Find where the given text appears and provide that cell's center as (x, y) coordinate. 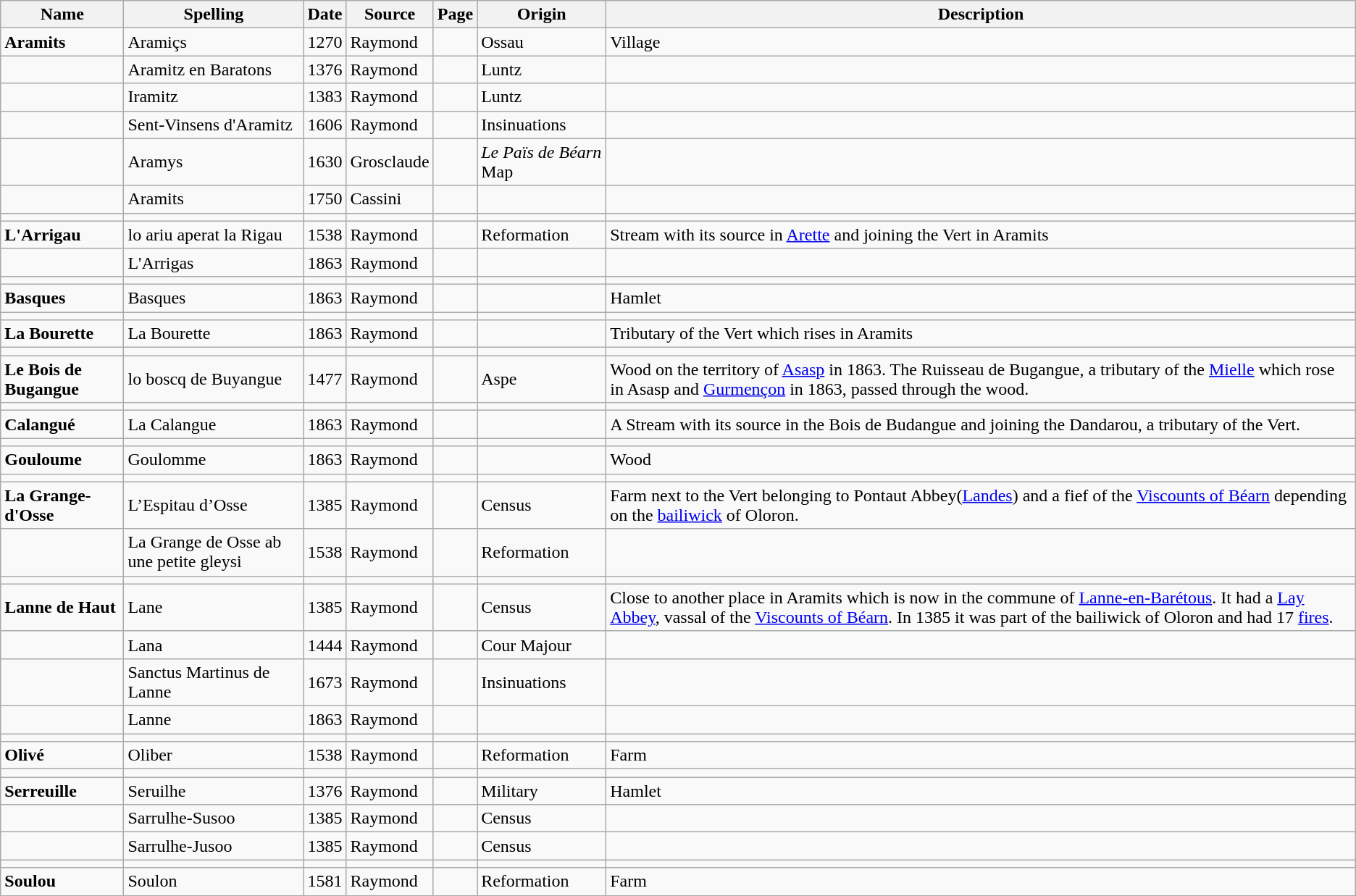
Sarrulhe-Jusoo (214, 846)
L'Arrigas (214, 262)
Soulou (62, 882)
1673 (325, 682)
1630 (325, 162)
Gouloume (62, 460)
Iramitz (214, 97)
Aramys (214, 162)
Ossau (542, 42)
Wood (981, 460)
Lana (214, 645)
Oliber (214, 755)
Calangué (62, 424)
1606 (325, 125)
Stream with its source in Arette and joining the Vert in Aramits (981, 235)
Lanne de Haut (62, 607)
Origin (542, 14)
Le Bois de Bugangue (62, 380)
1750 (325, 199)
Source (390, 14)
Aramiçs (214, 42)
A Stream with its source in the Bois de Budangue and joining the Dandarou, a tributary of the Vert. (981, 424)
Spelling (214, 14)
Soulon (214, 882)
Le Païs de Béarn Map (542, 162)
1581 (325, 882)
Aspe (542, 380)
Tributary of the Vert which rises in Aramits (981, 334)
La Grange-d'Osse (62, 506)
Seruilhe (214, 791)
Farm next to the Vert belonging to Pontaut Abbey(Landes) and a fief of the Viscounts of Béarn depending on the bailiwick of Oloron. (981, 506)
1270 (325, 42)
Sent-Vinsens d'Aramitz (214, 125)
Aramitz en Baratons (214, 70)
Olivé (62, 755)
Serreuille (62, 791)
Lanne (214, 719)
Description (981, 14)
Village (981, 42)
L'Arrigau (62, 235)
L’Espitau d’Osse (214, 506)
Grosclaude (390, 162)
Cassini (390, 199)
lo ariu aperat la Rigau (214, 235)
1477 (325, 380)
Goulomme (214, 460)
Name (62, 14)
Lane (214, 607)
Date (325, 14)
1444 (325, 645)
La Calangue (214, 424)
La Grange de Osse ab une petite gleysi (214, 552)
Sarrulhe-Susoo (214, 818)
Sanctus Martinus de Lanne (214, 682)
lo boscq de Buyangue (214, 380)
Page (455, 14)
1383 (325, 97)
Cour Majour (542, 645)
Military (542, 791)
